Locate the cell with the specified text and output its (X, Y) center coordinate. 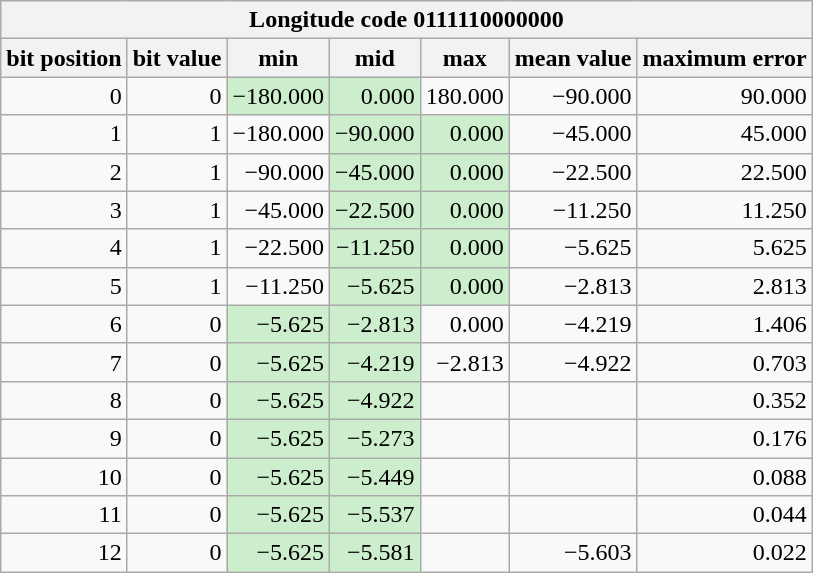
0.703 (724, 362)
90.000 (724, 96)
22.500 (724, 172)
3 (64, 210)
bit position (64, 58)
5.625 (724, 248)
−5.581 (376, 553)
0.352 (724, 400)
1.406 (724, 324)
9 (64, 438)
45.000 (724, 134)
8 (64, 400)
5 (64, 286)
11 (64, 515)
max (464, 58)
bit value (177, 58)
−5.537 (376, 515)
7 (64, 362)
Longitude code 0111110000000 (406, 20)
maximum error (724, 58)
10 (64, 477)
−5.273 (376, 438)
12 (64, 553)
0.088 (724, 477)
4 (64, 248)
min (278, 58)
mid (376, 58)
180.000 (464, 96)
−5.603 (573, 553)
6 (64, 324)
0.022 (724, 553)
0.176 (724, 438)
mean value (573, 58)
2.813 (724, 286)
−5.449 (376, 477)
0.044 (724, 515)
2 (64, 172)
11.250 (724, 210)
